Search for the cell housing the specified text and yield its (x, y) center coordinate. 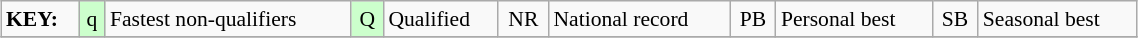
National record (639, 19)
Fastest non-qualifiers (228, 19)
PB (753, 19)
Personal best (854, 19)
KEY: (40, 19)
Q (367, 19)
q (92, 19)
NR (523, 19)
Qualified (440, 19)
Seasonal best (1058, 19)
SB (955, 19)
